Extract the [x, y] coordinate from the center of the cell holding the provided text.  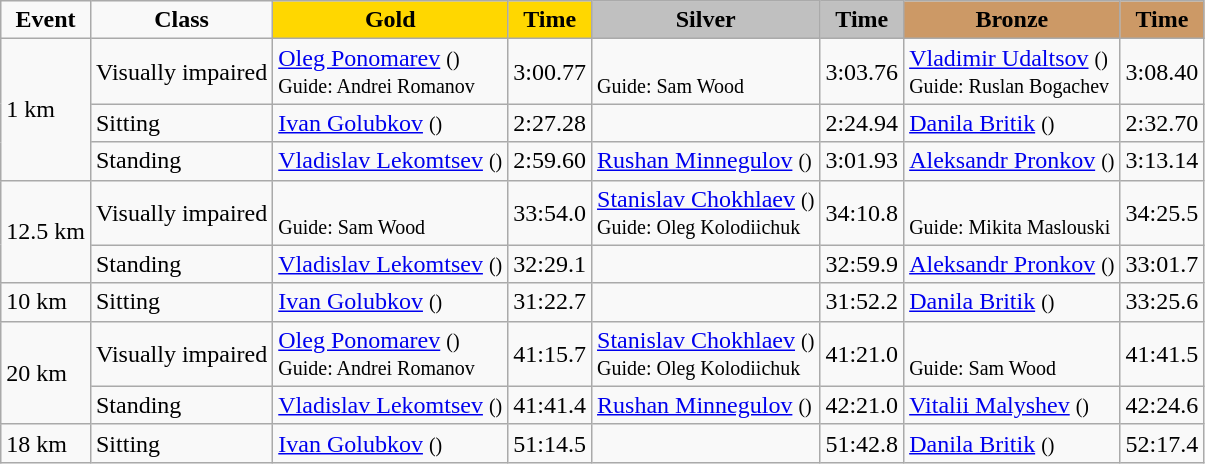
2:59.60 [550, 161]
2:27.28 [550, 123]
Gold [390, 20]
32:59.9 [862, 264]
52:17.4 [1162, 443]
41:41.4 [550, 405]
2:32.70 [1162, 123]
32:29.1 [550, 264]
31:22.7 [550, 302]
31:52.2 [862, 302]
3:00.77 [550, 72]
41:15.7 [550, 354]
20 km [46, 372]
41:21.0 [862, 354]
Class [181, 20]
51:42.8 [862, 443]
33:25.6 [1162, 302]
Guide: Mikita Maslouski [1012, 212]
Vladimir Udaltsov ()Guide: Ruslan Bogachev [1012, 72]
33:54.0 [550, 212]
51:14.5 [550, 443]
3:13.14 [1162, 161]
Event [46, 20]
Bronze [1012, 20]
34:25.5 [1162, 212]
34:10.8 [862, 212]
3:03.76 [862, 72]
10 km [46, 302]
12.5 km [46, 232]
1 km [46, 110]
Silver [706, 20]
3:01.93 [862, 161]
3:08.40 [1162, 72]
Vitalii Malyshev () [1012, 405]
41:41.5 [1162, 354]
18 km [46, 443]
42:21.0 [862, 405]
2:24.94 [862, 123]
42:24.6 [1162, 405]
33:01.7 [1162, 264]
